Extract the [X, Y] coordinate from the center of the cell holding the provided text.  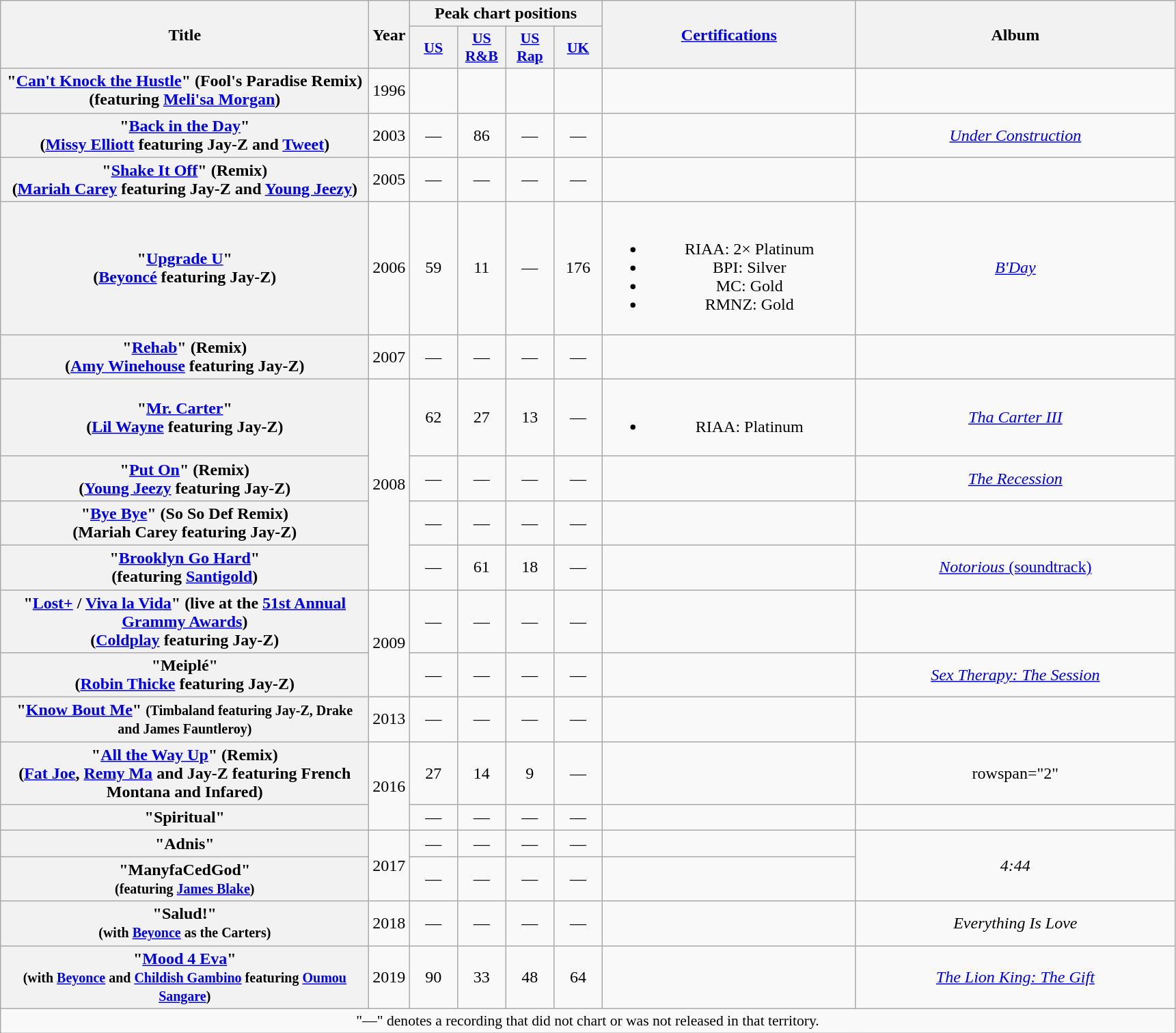
176 [578, 268]
"Mr. Carter"(Lil Wayne featuring Jay-Z) [184, 417]
"Lost+ / Viva la Vida" (live at the 51st Annual Grammy Awards)(Coldplay featuring Jay-Z) [184, 621]
"Salud!"(with Beyonce as the Carters) [184, 923]
90 [433, 977]
RIAA: 2× PlatinumBPI: SilverMC: GoldRMNZ: Gold [728, 268]
"Know Bout Me" (Timbaland featuring Jay-Z, Drake and James Fauntleroy) [184, 719]
2003 [389, 135]
The Recession [1015, 479]
2017 [389, 866]
2018 [389, 923]
2013 [389, 719]
11 [481, 268]
Year [389, 34]
4:44 [1015, 866]
B'Day [1015, 268]
Sex Therapy: The Session [1015, 675]
"Mood 4 Eva"(with Beyonce and Childish Gambino featuring Oumou Sangare) [184, 977]
"Meiplé"(Robin Thicke featuring Jay-Z) [184, 675]
"Rehab" (Remix)(Amy Winehouse featuring Jay-Z) [184, 357]
UK [578, 48]
1996 [389, 90]
"Put On" (Remix)(Young Jeezy featuring Jay-Z) [184, 479]
"All the Way Up" (Remix)(Fat Joe, Remy Ma and Jay-Z featuring French Montana and Infared) [184, 773]
rowspan="2" [1015, 773]
18 [530, 567]
Certifications [728, 34]
Everything Is Love [1015, 923]
9 [530, 773]
2008 [389, 484]
64 [578, 977]
2009 [389, 643]
48 [530, 977]
2019 [389, 977]
USR&B [481, 48]
2005 [389, 179]
62 [433, 417]
Notorious (soundtrack) [1015, 567]
2006 [389, 268]
Title [184, 34]
14 [481, 773]
US [433, 48]
RIAA: Platinum [728, 417]
USRap [530, 48]
Under Construction [1015, 135]
86 [481, 135]
2016 [389, 786]
59 [433, 268]
"Adnis" [184, 844]
"—" denotes a recording that did not chart or was not released in that territory. [588, 1021]
"Can't Knock the Hustle" (Fool's Paradise Remix)(featuring Meli'sa Morgan) [184, 90]
2007 [389, 357]
"Back in the Day"(Missy Elliott featuring Jay-Z and Tweet) [184, 135]
"Spiritual" [184, 818]
61 [481, 567]
13 [530, 417]
33 [481, 977]
The Lion King: The Gift [1015, 977]
"ManyfaCedGod"(featuring James Blake) [184, 879]
"Bye Bye" (So So Def Remix)(Mariah Carey featuring Jay-Z) [184, 522]
"Brooklyn Go Hard"(featuring Santigold) [184, 567]
"Upgrade U"(Beyoncé featuring Jay-Z) [184, 268]
Peak chart positions [506, 14]
Album [1015, 34]
Tha Carter III [1015, 417]
"Shake It Off" (Remix)(Mariah Carey featuring Jay-Z and Young Jeezy) [184, 179]
